Provide the [x, y] coordinate of the cell's center where the given text is located.  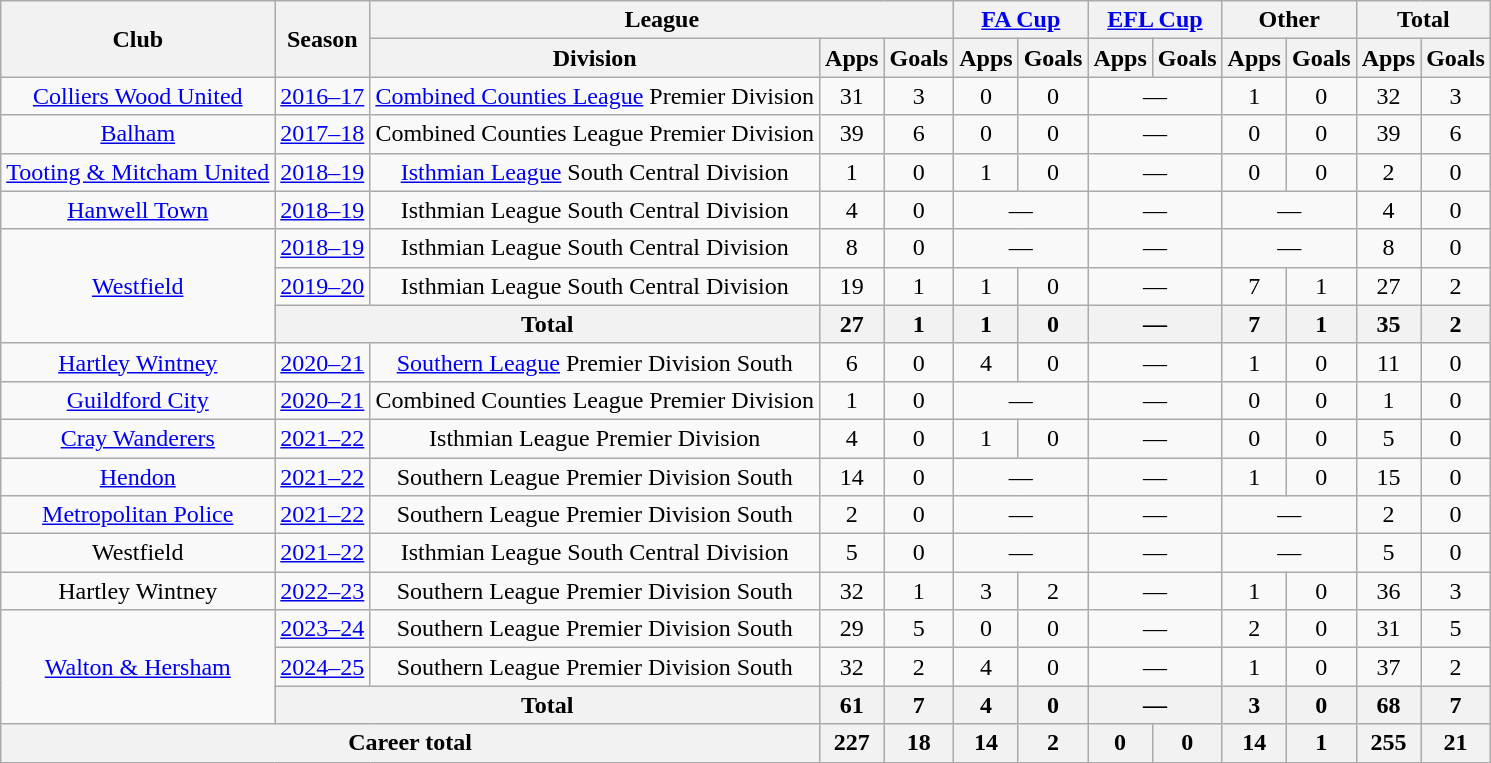
Balham [138, 134]
Division [595, 58]
2022–23 [322, 591]
2019–20 [322, 286]
2017–18 [322, 134]
18 [919, 743]
Hendon [138, 477]
68 [1388, 705]
Other [1289, 20]
19 [852, 286]
Club [138, 39]
Colliers Wood United [138, 96]
11 [1388, 362]
Cray Wanderers [138, 438]
Guildford City [138, 400]
League [662, 20]
Career total [410, 743]
21 [1456, 743]
61 [852, 705]
Isthmian League Premier Division [595, 438]
36 [1388, 591]
FA Cup [1021, 20]
227 [852, 743]
35 [1388, 324]
2016–17 [322, 96]
Season [322, 39]
EFL Cup [1155, 20]
Metropolitan Police [138, 515]
Walton & Hersham [138, 667]
2024–25 [322, 667]
29 [852, 629]
Hanwell Town [138, 210]
255 [1388, 743]
Tooting & Mitcham United [138, 172]
37 [1388, 667]
2023–24 [322, 629]
15 [1388, 477]
